Output the [x, y] coordinate of the center of the cell containing the given text.  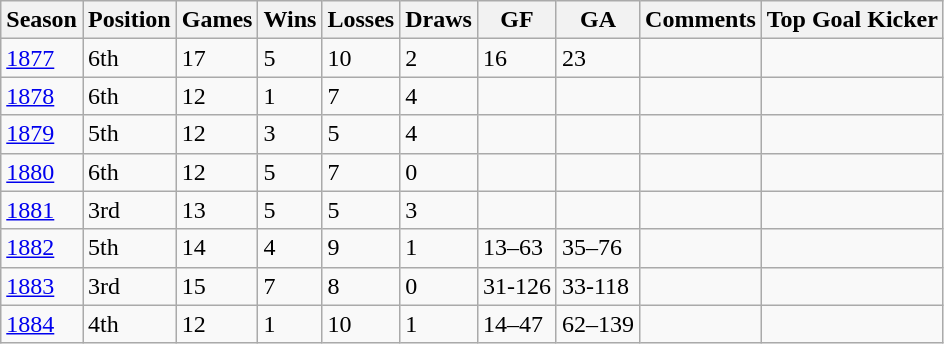
Draws [439, 20]
1883 [42, 286]
14 [217, 248]
Top Goal Kicker [852, 20]
2 [439, 58]
1877 [42, 58]
Losses [361, 20]
9 [361, 248]
1884 [42, 324]
8 [361, 286]
16 [516, 58]
62–139 [598, 324]
1881 [42, 210]
Season [42, 20]
GA [598, 20]
17 [217, 58]
4th [129, 324]
33-118 [598, 286]
Wins [290, 20]
23 [598, 58]
31-126 [516, 286]
13–63 [516, 248]
GF [516, 20]
35–76 [598, 248]
14–47 [516, 324]
Games [217, 20]
1880 [42, 172]
15 [217, 286]
Comments [701, 20]
13 [217, 210]
Position [129, 20]
1879 [42, 134]
1878 [42, 96]
1882 [42, 248]
